Identify which cell holds the provided text, then report its [X, Y] central coordinate. 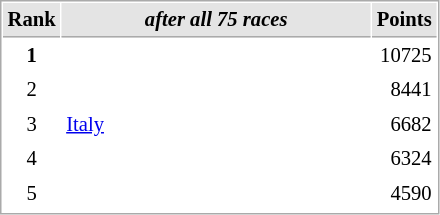
1 [32, 56]
4590 [404, 194]
Rank [32, 20]
6324 [404, 158]
2 [32, 90]
8441 [404, 90]
6682 [404, 124]
3 [32, 124]
Points [404, 20]
Italy [216, 124]
after all 75 races [216, 20]
4 [32, 158]
5 [32, 194]
10725 [404, 56]
